For the text-containing cell, return its midpoint in (X, Y) coordinate format. 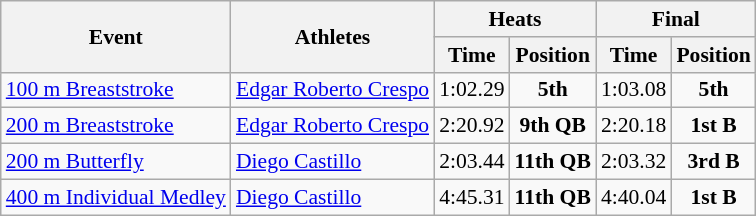
Athletes (332, 36)
3rd B (713, 162)
Event (116, 36)
200 m Butterfly (116, 162)
200 m Breaststroke (116, 126)
4:45.31 (472, 197)
4:40.04 (634, 197)
Final (676, 19)
Heats (515, 19)
2:03.44 (472, 162)
100 m Breaststroke (116, 90)
9th QB (553, 126)
1:03.08 (634, 90)
2:03.32 (634, 162)
2:20.18 (634, 126)
2:20.92 (472, 126)
400 m Individual Medley (116, 197)
1:02.29 (472, 90)
